Extract the (x, y) coordinate from the center of the cell holding the provided text.  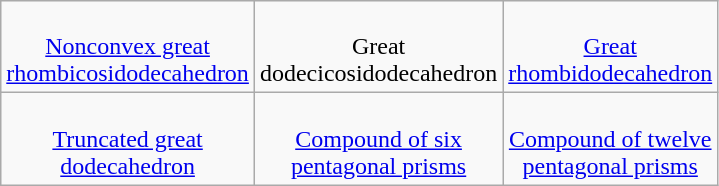
Great dodecicosidodecahedron (378, 47)
Truncated great dodecahedron (128, 139)
Compound of twelve pentagonal prisms (610, 139)
Nonconvex great rhombicosidodecahedron (128, 47)
Great rhombidodecahedron (610, 47)
Compound of six pentagonal prisms (378, 139)
